From the cell containing the given text, extract its center point as (x, y) coordinate. 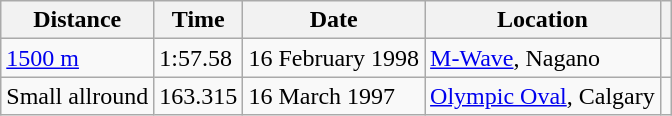
M-Wave, Nagano (543, 58)
Date (334, 20)
Time (198, 20)
1500 m (78, 58)
Distance (78, 20)
16 March 1997 (334, 96)
Olympic Oval, Calgary (543, 96)
16 February 1998 (334, 58)
Location (543, 20)
Small allround (78, 96)
1:57.58 (198, 58)
163.315 (198, 96)
